Locate the cell with the specified text and output its [x, y] center coordinate. 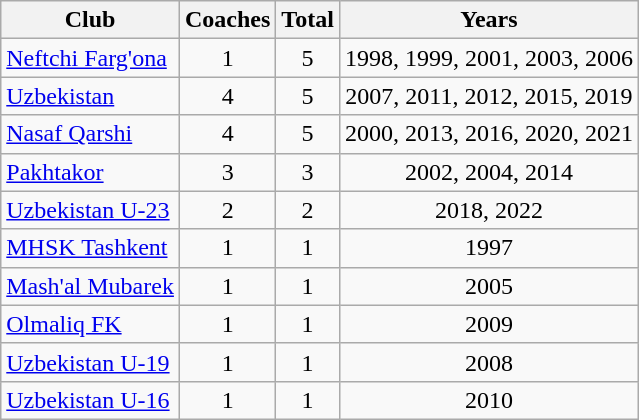
1997 [488, 248]
Uzbekistan U-16 [90, 400]
Years [488, 20]
1998, 1999, 2001, 2003, 2006 [488, 58]
2009 [488, 324]
Uzbekistan [90, 96]
2008 [488, 362]
2000, 2013, 2016, 2020, 2021 [488, 134]
2007, 2011, 2012, 2015, 2019 [488, 96]
2010 [488, 400]
Pakhtakor [90, 172]
Uzbekistan U-23 [90, 210]
Total [308, 20]
Club [90, 20]
MHSK Tashkent [90, 248]
Neftchi Farg'ona [90, 58]
Olmaliq FK [90, 324]
2018, 2022 [488, 210]
Uzbekistan U-19 [90, 362]
Nasaf Qarshi [90, 134]
Coaches [227, 20]
Mash'al Mubarek [90, 286]
2005 [488, 286]
2002, 2004, 2014 [488, 172]
